Scan for the cell matching the given text and deliver its [X, Y] coordinate at center. 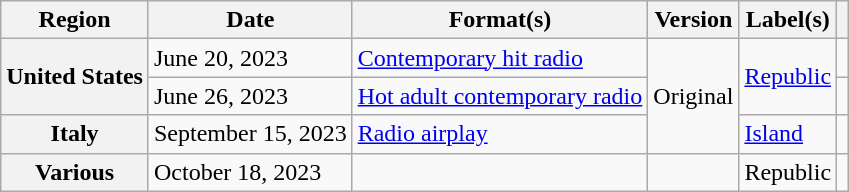
June 20, 2023 [250, 58]
Radio airplay [500, 134]
Italy [75, 134]
Version [694, 20]
United States [75, 77]
Contemporary hit radio [500, 58]
Date [250, 20]
October 18, 2023 [250, 172]
June 26, 2023 [250, 96]
Label(s) [788, 20]
Format(s) [500, 20]
Original [694, 96]
September 15, 2023 [250, 134]
Region [75, 20]
Hot adult contemporary radio [500, 96]
Island [788, 134]
Various [75, 172]
